For the text-containing cell, return its midpoint in (X, Y) coordinate format. 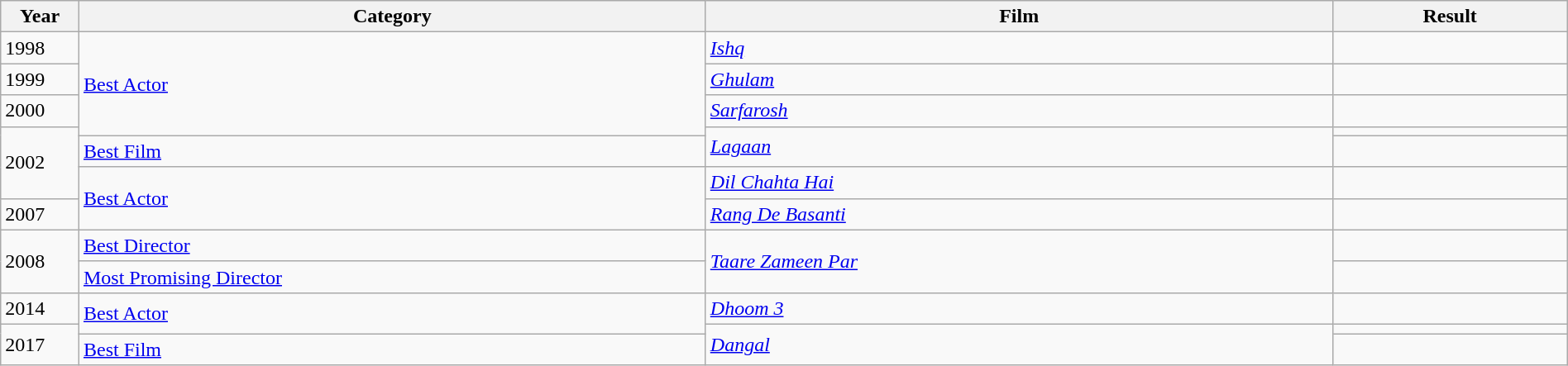
2008 (40, 261)
1999 (40, 79)
Result (1450, 17)
Ishq (1019, 48)
Sarfarosh (1019, 111)
Dil Chahta Hai (1019, 183)
Dangal (1019, 344)
2007 (40, 214)
Category (392, 17)
Lagaan (1019, 147)
Taare Zameen Par (1019, 261)
2017 (40, 344)
Year (40, 17)
2002 (40, 162)
Film (1019, 17)
Best Director (392, 245)
Most Promising Director (392, 277)
Ghulam (1019, 79)
1998 (40, 48)
2014 (40, 308)
Rang De Basanti (1019, 214)
Dhoom 3 (1019, 308)
2000 (40, 111)
